Determine the [x, y] coordinate at the center of the cell enclosing the given text.  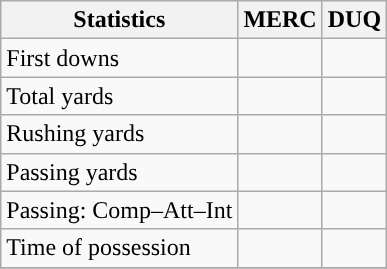
Rushing yards [120, 134]
Total yards [120, 96]
DUQ [354, 20]
Time of possession [120, 248]
Statistics [120, 20]
First downs [120, 58]
Passing yards [120, 172]
Passing: Comp–Att–Int [120, 210]
MERC [280, 20]
